Extract the (X, Y) coordinate from the center of the cell holding the provided text.  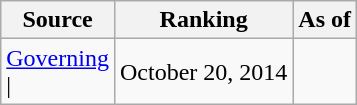
Ranking (203, 20)
Source (58, 20)
October 20, 2014 (203, 72)
Governing| (58, 72)
As of (325, 20)
